Provide the (x, y) coordinate of the cell's center where the given text is located.  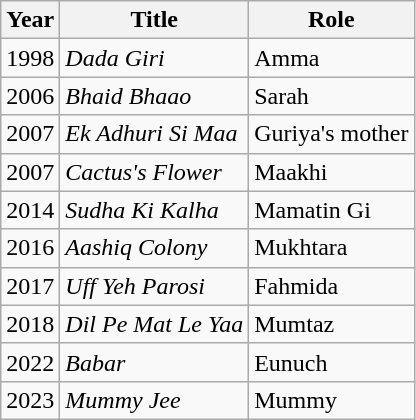
Maakhi (332, 172)
Eunuch (332, 362)
2022 (30, 362)
Mumtaz (332, 324)
Dil Pe Mat Le Yaa (154, 324)
Bhaid Bhaao (154, 96)
Mummy (332, 400)
Sarah (332, 96)
2017 (30, 286)
Uff Yeh Parosi (154, 286)
2016 (30, 248)
2014 (30, 210)
Amma (332, 58)
Aashiq Colony (154, 248)
Sudha Ki Kalha (154, 210)
Cactus's Flower (154, 172)
Year (30, 20)
Dada Giri (154, 58)
Babar (154, 362)
2023 (30, 400)
Fahmida (332, 286)
Title (154, 20)
Ek Adhuri Si Maa (154, 134)
Guriya's mother (332, 134)
Mamatin Gi (332, 210)
1998 (30, 58)
Mukhtara (332, 248)
2018 (30, 324)
2006 (30, 96)
Mummy Jee (154, 400)
Role (332, 20)
